Capture the cell that displays the provided text and extract its [X, Y] central coordinate. 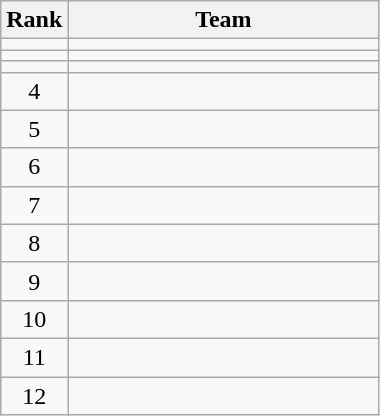
10 [34, 319]
7 [34, 205]
5 [34, 129]
11 [34, 357]
Team [224, 20]
6 [34, 167]
9 [34, 281]
8 [34, 243]
12 [34, 395]
Rank [34, 20]
4 [34, 91]
